Capture the cell that displays the provided text and extract its (x, y) central coordinate. 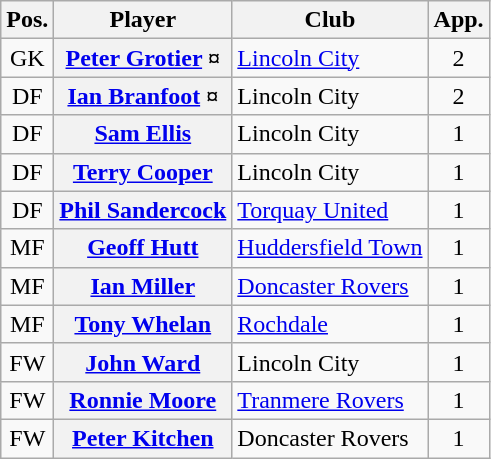
Peter Grotier ¤ (143, 58)
Peter Kitchen (143, 438)
Ian Branfoot ¤ (143, 96)
Pos. (28, 20)
GK (28, 58)
Huddersfield Town (330, 248)
Club (330, 20)
Terry Cooper (143, 172)
Phil Sandercock (143, 210)
Tranmere Rovers (330, 400)
Torquay United (330, 210)
App. (458, 20)
John Ward (143, 362)
Geoff Hutt (143, 248)
Ronnie Moore (143, 400)
Player (143, 20)
Tony Whelan (143, 324)
Sam Ellis (143, 134)
Ian Miller (143, 286)
Rochdale (330, 324)
